Return the (X, Y) coordinate for the center point of the cell that contains the specified text.  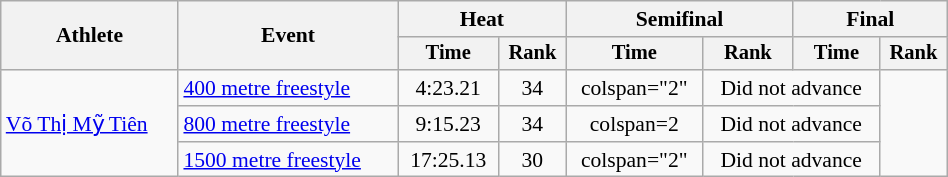
Heat (482, 19)
400 metre freestyle (288, 88)
4:23.21 (448, 88)
colspan="2" (634, 88)
9:15.23 (448, 124)
800 metre freestyle (288, 124)
Final (870, 19)
Semifinal (680, 19)
colspan=2 (634, 124)
Athlete (90, 36)
Võ Thị Mỹ Tiên (90, 124)
Event (288, 36)
